Locate the cell with the specified text and output its (X, Y) center coordinate. 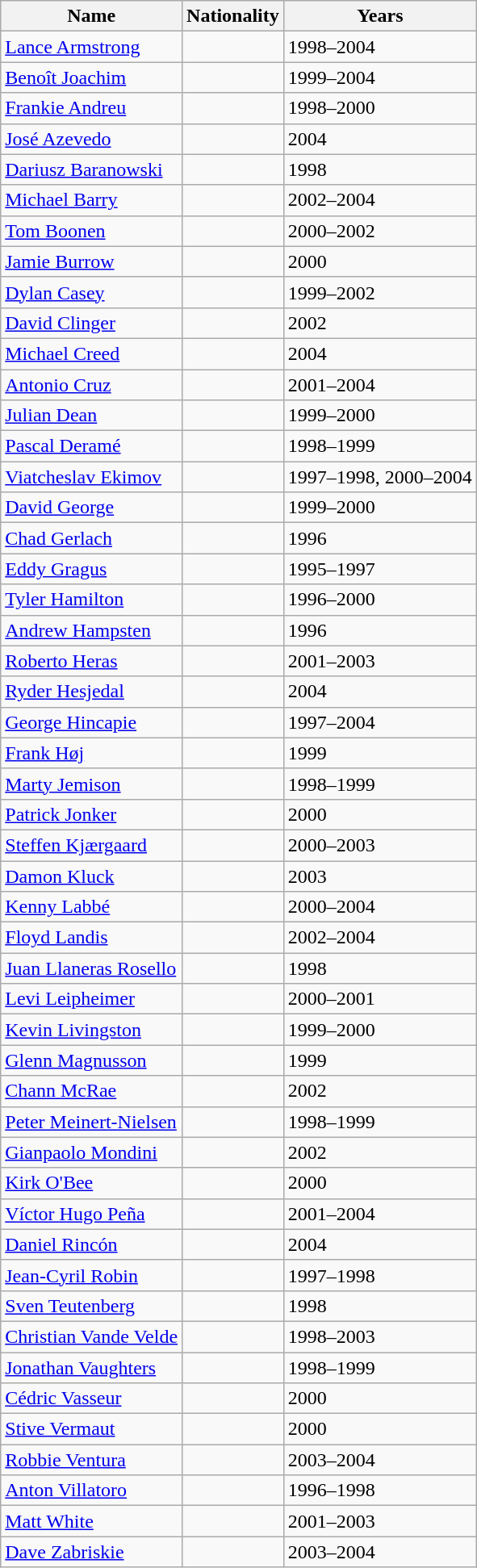
Antonio Cruz (92, 385)
Juan Llaneras Rosello (92, 968)
Frank Høj (92, 753)
Sven Teutenberg (92, 1306)
Stive Vermaut (92, 1429)
Christian Vande Velde (92, 1336)
David Clinger (92, 323)
1996–1998 (379, 1491)
Dave Zabriskie (92, 1552)
1998–2000 (379, 108)
2000–2001 (379, 999)
1996–2000 (379, 600)
Jonathan Vaughters (92, 1368)
Cédric Vasseur (92, 1399)
Julian Dean (92, 416)
Matt White (92, 1521)
Viatcheslav Ekimov (92, 477)
Gianpaolo Mondini (92, 1152)
2003 (379, 876)
Dariusz Baranowski (92, 169)
Kevin Livingston (92, 1030)
Floyd Landis (92, 938)
Lance Armstrong (92, 47)
Víctor Hugo Peña (92, 1214)
1995–1997 (379, 569)
1999–2004 (379, 77)
Nationality (233, 16)
2000–2002 (379, 231)
1999–2002 (379, 292)
1998–2003 (379, 1336)
Jean-Cyril Robin (92, 1275)
Years (379, 16)
David George (92, 508)
Roberto Heras (92, 661)
Eddy Gragus (92, 569)
Glenn Magnusson (92, 1060)
Steffen Kjærgaard (92, 845)
Daniel Rincón (92, 1244)
Robbie Ventura (92, 1460)
Kenny Labbé (92, 907)
Pascal Deramé (92, 446)
Ryder Hesjedal (92, 692)
José Azevedo (92, 139)
Name (92, 16)
1997–2004 (379, 722)
1997–1998, 2000–2004 (379, 477)
George Hincapie (92, 722)
Frankie Andreu (92, 108)
Tyler Hamilton (92, 600)
Dylan Casey (92, 292)
Benoît Joachim (92, 77)
Anton Villatoro (92, 1491)
Patrick Jonker (92, 814)
Chad Gerlach (92, 538)
1997–1998 (379, 1275)
Levi Leipheimer (92, 999)
Jamie Burrow (92, 261)
Andrew Hampsten (92, 630)
Kirk O'Bee (92, 1183)
1998–2004 (379, 47)
Tom Boonen (92, 231)
2000–2003 (379, 845)
Peter Meinert-Nielsen (92, 1122)
Damon Kluck (92, 876)
Marty Jemison (92, 784)
2000–2004 (379, 907)
Michael Creed (92, 353)
Chann McRae (92, 1091)
Michael Barry (92, 200)
